Search for the cell housing the specified text and yield its [x, y] center coordinate. 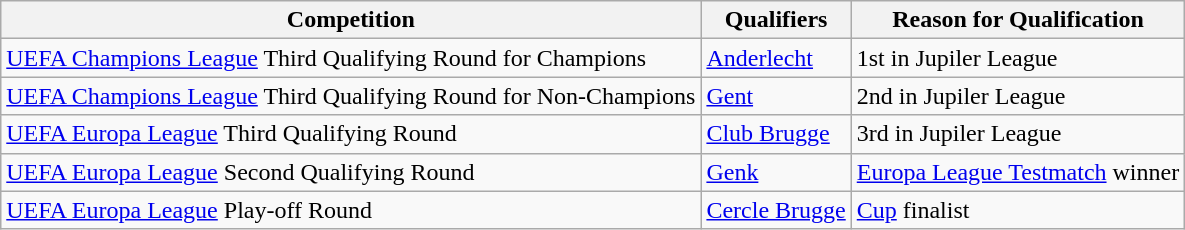
UEFA Europa League Third Qualifying Round [351, 134]
Europa League Testmatch winner [1018, 172]
Anderlecht [776, 58]
Competition [351, 20]
UEFA Europa League Second Qualifying Round [351, 172]
UEFA Europa League Play-off Round [351, 210]
Reason for Qualification [1018, 20]
Cup finalist [1018, 210]
Qualifiers [776, 20]
Genk [776, 172]
UEFA Champions League Third Qualifying Round for Champions [351, 58]
UEFA Champions League Third Qualifying Round for Non-Champions [351, 96]
Club Brugge [776, 134]
2nd in Jupiler League [1018, 96]
3rd in Jupiler League [1018, 134]
Gent [776, 96]
Cercle Brugge [776, 210]
1st in Jupiler League [1018, 58]
